From the cell containing the given text, extract its center point as (x, y) coordinate. 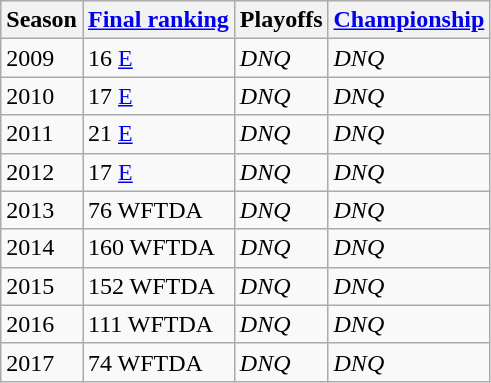
2009 (42, 58)
152 WFTDA (158, 286)
2015 (42, 286)
2016 (42, 324)
2010 (42, 96)
Playoffs (281, 20)
16 E (158, 58)
21 E (158, 134)
76 WFTDA (158, 210)
2011 (42, 134)
Championship (409, 20)
Final ranking (158, 20)
2013 (42, 210)
2017 (42, 362)
111 WFTDA (158, 324)
160 WFTDA (158, 248)
2014 (42, 248)
2012 (42, 172)
74 WFTDA (158, 362)
Season (42, 20)
